For the text-containing cell, return its midpoint in [X, Y] coordinate format. 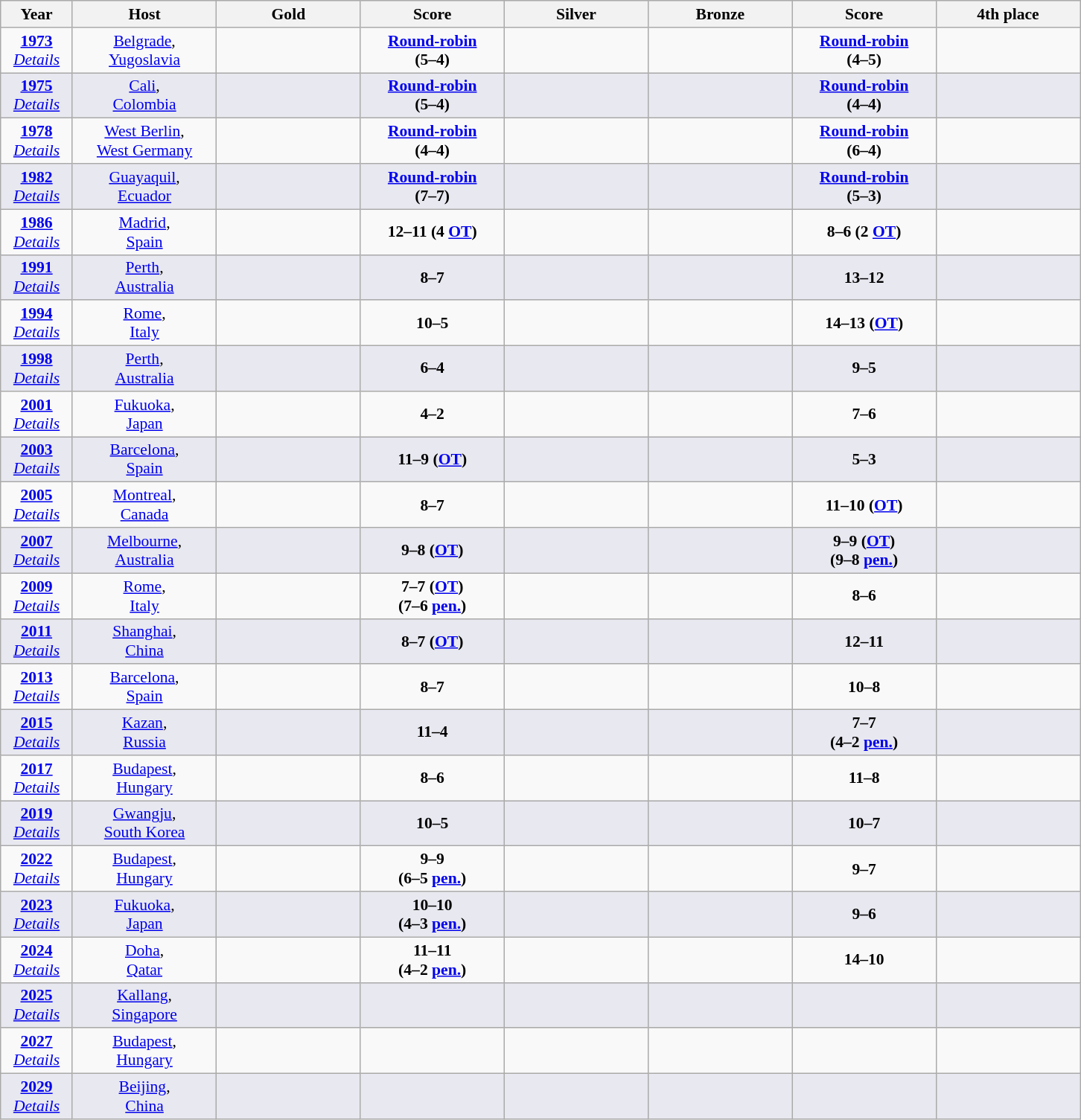
Gold [289, 14]
Host [144, 14]
10–8 [864, 688]
2017Details [37, 778]
2007Details [37, 551]
1973Details [37, 51]
Cali,Colombia [144, 95]
14–13 (OT) [864, 323]
2025Details [37, 1005]
Belgrade,Yugoslavia [144, 51]
Kazan,Russia [144, 732]
2019Details [37, 823]
Bronze [721, 14]
9–6 [864, 914]
12–11 [864, 641]
2027Details [37, 1051]
7–7 (4–2 pen.) [864, 732]
1982Details [37, 186]
4th place [1008, 14]
2013Details [37, 688]
Guayaquil,Ecuador [144, 186]
Doha,Qatar [144, 960]
7–7 (OT) (7–6 pen.) [432, 595]
14–10 [864, 960]
5–3 [864, 460]
11–11 (4–2 pen.) [432, 960]
12–11 (4 OT) [432, 232]
2005Details [37, 505]
8–7 (OT) [432, 641]
2024Details [37, 960]
Gwangju,South Korea [144, 823]
2009Details [37, 595]
1978Details [37, 141]
11–8 [864, 778]
2023Details [37, 914]
9–8 (OT) [432, 551]
1998Details [37, 369]
Year [37, 14]
10–10 (4–3 pen.) [432, 914]
1991Details [37, 277]
1994Details [37, 323]
9–7 [864, 869]
9–9 (6–5 pen.) [432, 869]
2003Details [37, 460]
13–12 [864, 277]
Beijing,China [144, 1097]
Madrid,Spain [144, 232]
1975Details [37, 95]
2001Details [37, 414]
Montreal,Canada [144, 505]
Kallang,Singapore [144, 1005]
Round-robin(4–5) [864, 51]
Melbourne,Australia [144, 551]
West Berlin,West Germany [144, 141]
Round-robin(5–3) [864, 186]
10–7 [864, 823]
9–5 [864, 369]
9–9 (OT) (9–8 pen.) [864, 551]
8–6 (2 OT) [864, 232]
Round-robin(7–7) [432, 186]
Shanghai,China [144, 641]
2029Details [37, 1097]
1986Details [37, 232]
7–6 [864, 414]
2011Details [37, 641]
Silver [576, 14]
11–4 [432, 732]
11–9 (OT) [432, 460]
11–10 (OT) [864, 505]
Round-robin(6–4) [864, 141]
4–2 [432, 414]
2022Details [37, 869]
2015Details [37, 732]
6–4 [432, 369]
